Return (x, y) of the center of cell containing provided text 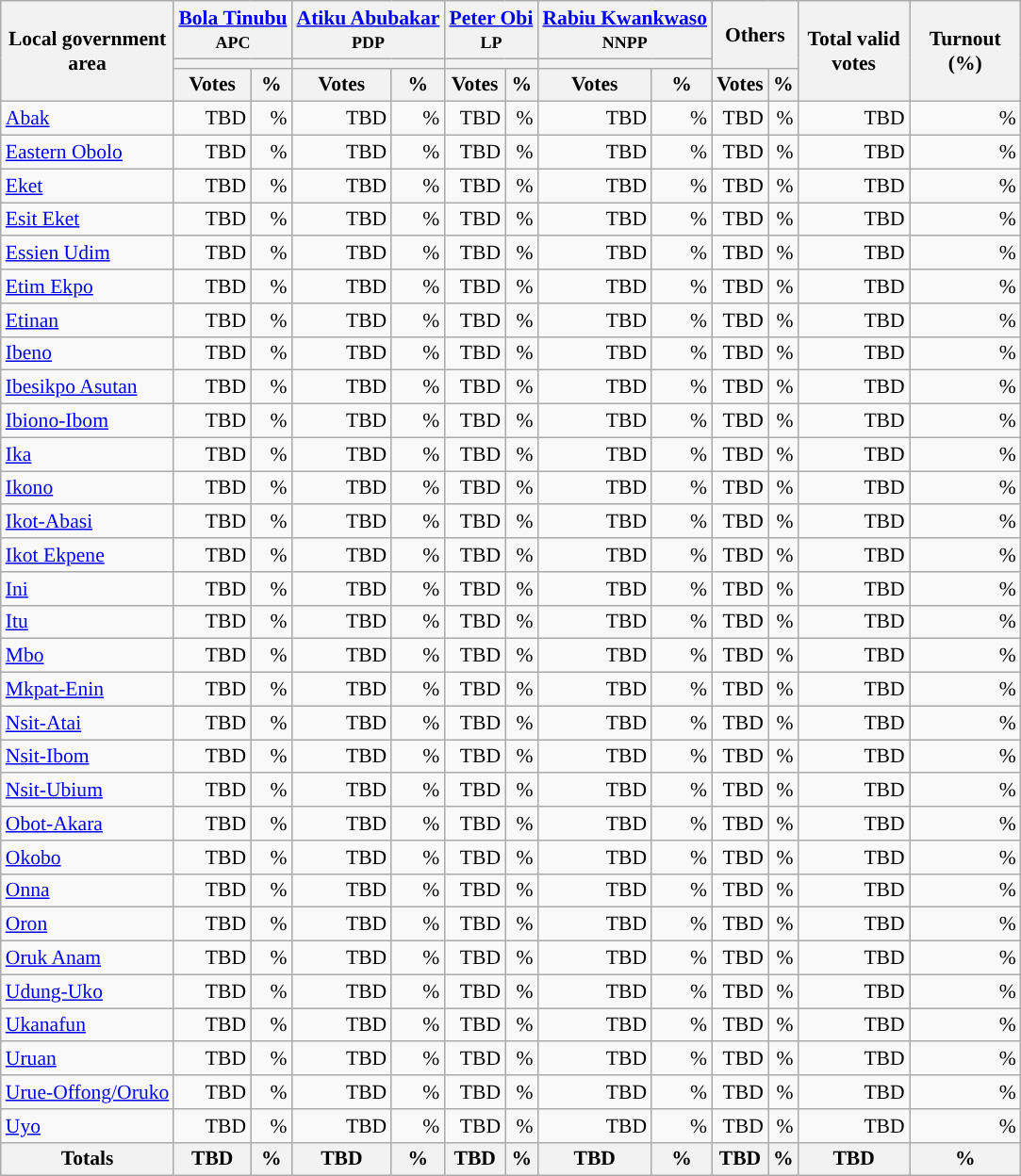
Eastern Obolo (88, 153)
Ibesikpo Asutan (88, 387)
Totals (88, 1159)
Mbo (88, 656)
Rabiu KwankwasoNNPP (624, 30)
Essien Udim (88, 253)
Nsit-Ibom (88, 757)
Uruan (88, 1059)
Abak (88, 119)
Oron (88, 924)
Ikot-Abasi (88, 522)
Nsit-Atai (88, 723)
Ikono (88, 488)
Ika (88, 454)
Itu (88, 622)
Uyo (88, 1126)
Oruk Anam (88, 958)
Others (754, 34)
Total valid votes (854, 51)
Eket (88, 186)
Nsit-Ubium (88, 791)
Ikot Ekpene (88, 555)
Etinan (88, 320)
Onna (88, 890)
Okobo (88, 857)
Etim Ekpo (88, 286)
Atiku AbubakarPDP (368, 30)
Ibiono-Ibom (88, 421)
Mkpat-Enin (88, 690)
Udung-Uko (88, 991)
Bola TinubuAPC (232, 30)
Obot-Akara (88, 824)
Peter ObiLP (490, 30)
Turnout (%) (965, 51)
Esit Eket (88, 220)
Local government area (88, 51)
Urue-Offong/Oruko (88, 1092)
Ini (88, 589)
Ibeno (88, 353)
Ukanafun (88, 1025)
